Search for the cell housing the specified text and yield its (X, Y) center coordinate. 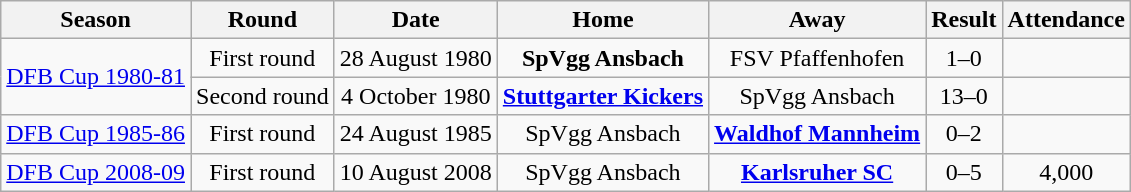
28 August 1980 (416, 58)
Second round (262, 96)
4,000 (1066, 172)
24 August 1985 (416, 134)
Karlsruher SC (818, 172)
Waldhof Mannheim (818, 134)
Date (416, 20)
Stuttgarter Kickers (602, 96)
10 August 2008 (416, 172)
FSV Pfaffenhofen (818, 58)
0–5 (964, 172)
Season (96, 20)
1–0 (964, 58)
4 October 1980 (416, 96)
Result (964, 20)
0–2 (964, 134)
Away (818, 20)
Home (602, 20)
DFB Cup 1980-81 (96, 77)
13–0 (964, 96)
Round (262, 20)
Attendance (1066, 20)
DFB Cup 1985-86 (96, 134)
DFB Cup 2008-09 (96, 172)
